From the cell containing the given text, extract its center point as [X, Y] coordinate. 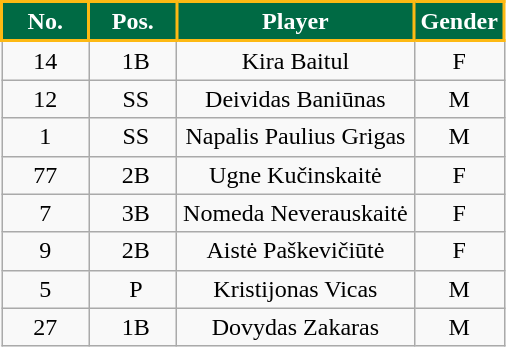
Deividas Baniūnas [296, 99]
Napalis Paulius Grigas [296, 137]
No. [46, 22]
1 [46, 137]
12 [46, 99]
P [133, 289]
Nomeda Neverauskaitė [296, 213]
5 [46, 289]
Dovydas Zakaras [296, 327]
Aistė Paškevičiūtė [296, 251]
14 [46, 60]
7 [46, 213]
Gender [459, 22]
Pos. [133, 22]
77 [46, 175]
Kira Baitul [296, 60]
Kristijonas Vicas [296, 289]
9 [46, 251]
Ugne Kučinskaitė [296, 175]
3B [133, 213]
Player [296, 22]
27 [46, 327]
